Extract the [X, Y] coordinate from the center of the cell holding the provided text.  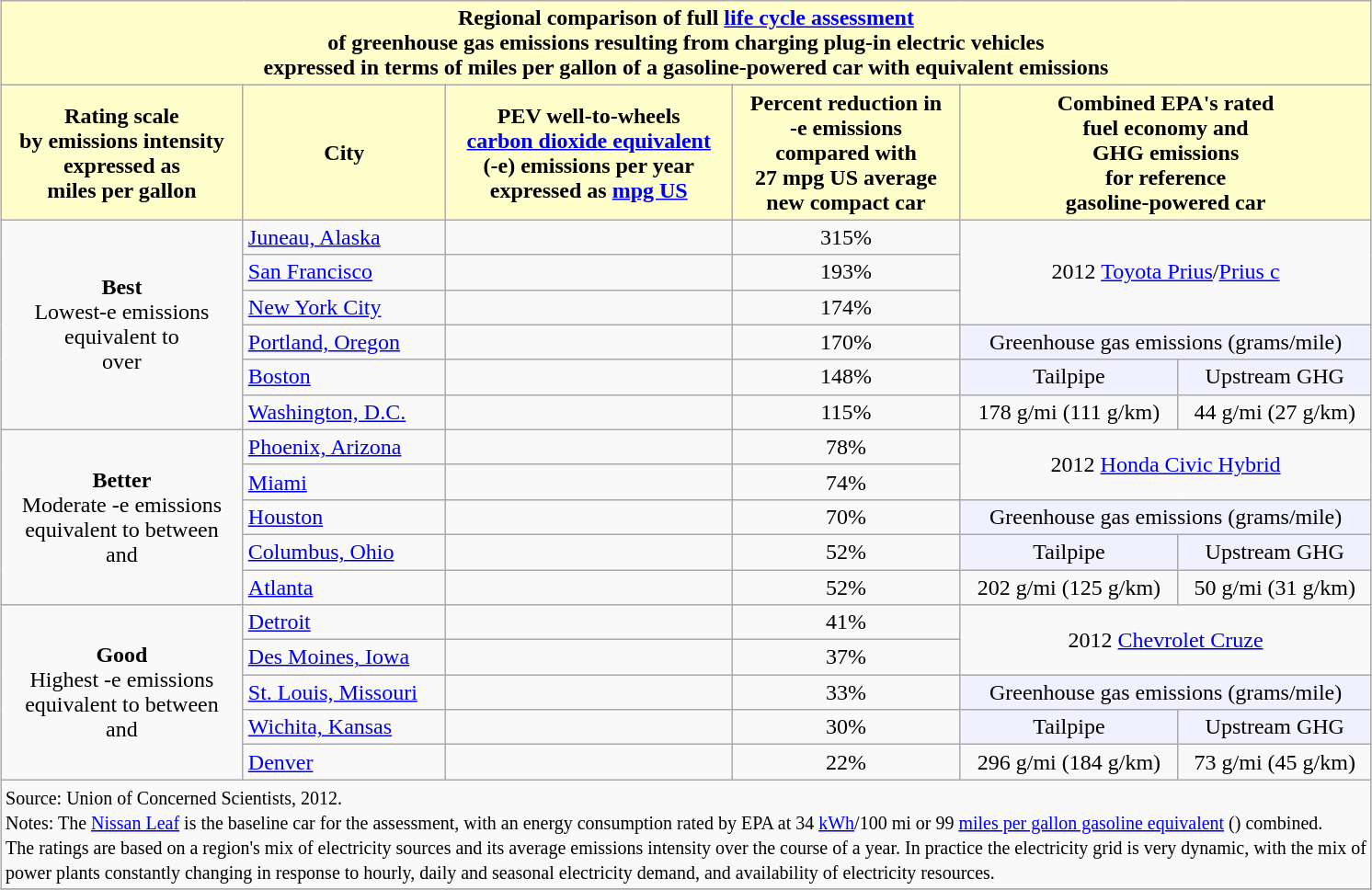
Houston [344, 517]
296 g/mi (184 g/km) [1069, 762]
30% [846, 727]
Rating scaleby emissions intensity expressed as miles per gallon [122, 153]
Wichita, Kansas [344, 727]
Better Moderate -e emissions equivalent to between and [122, 517]
202 g/mi (125 g/km) [1069, 588]
Detroit [344, 622]
Columbus, Ohio [344, 552]
70% [846, 517]
115% [846, 412]
Percent reduction in -e emissionscompared with27 mpg US average new compact car [846, 153]
50 g/mi (31 g/km) [1275, 588]
2012 Honda Civic Hybrid [1166, 464]
Portland, Oregon [344, 342]
PEV well-to-wheels carbon dioxide equivalent(-e) emissions per yearexpressed as mpg US [589, 153]
Good Highest -e emissions equivalent to between and [122, 692]
Atlanta [344, 588]
37% [846, 657]
174% [846, 307]
Des Moines, Iowa [344, 657]
44 g/mi (27 g/km) [1275, 412]
193% [846, 272]
City [344, 153]
170% [846, 342]
33% [846, 692]
2012 Chevrolet Cruze [1166, 640]
73 g/mi (45 g/km) [1275, 762]
148% [846, 377]
Miami [344, 482]
2012 Toyota Prius/Prius c [1166, 272]
41% [846, 622]
Boston [344, 377]
San Francisco [344, 272]
Juneau, Alaska [344, 237]
78% [846, 447]
Denver [344, 762]
Phoenix, Arizona [344, 447]
Washington, D.C. [344, 412]
New York City [344, 307]
22% [846, 762]
178 g/mi (111 g/km) [1069, 412]
Best Lowest-e emissionsequivalent toover [122, 325]
Combined EPA's ratedfuel economy andGHG emissionsfor referencegasoline-powered car [1166, 153]
315% [846, 237]
74% [846, 482]
St. Louis, Missouri [344, 692]
